Return [X, Y] of the center of cell containing provided text 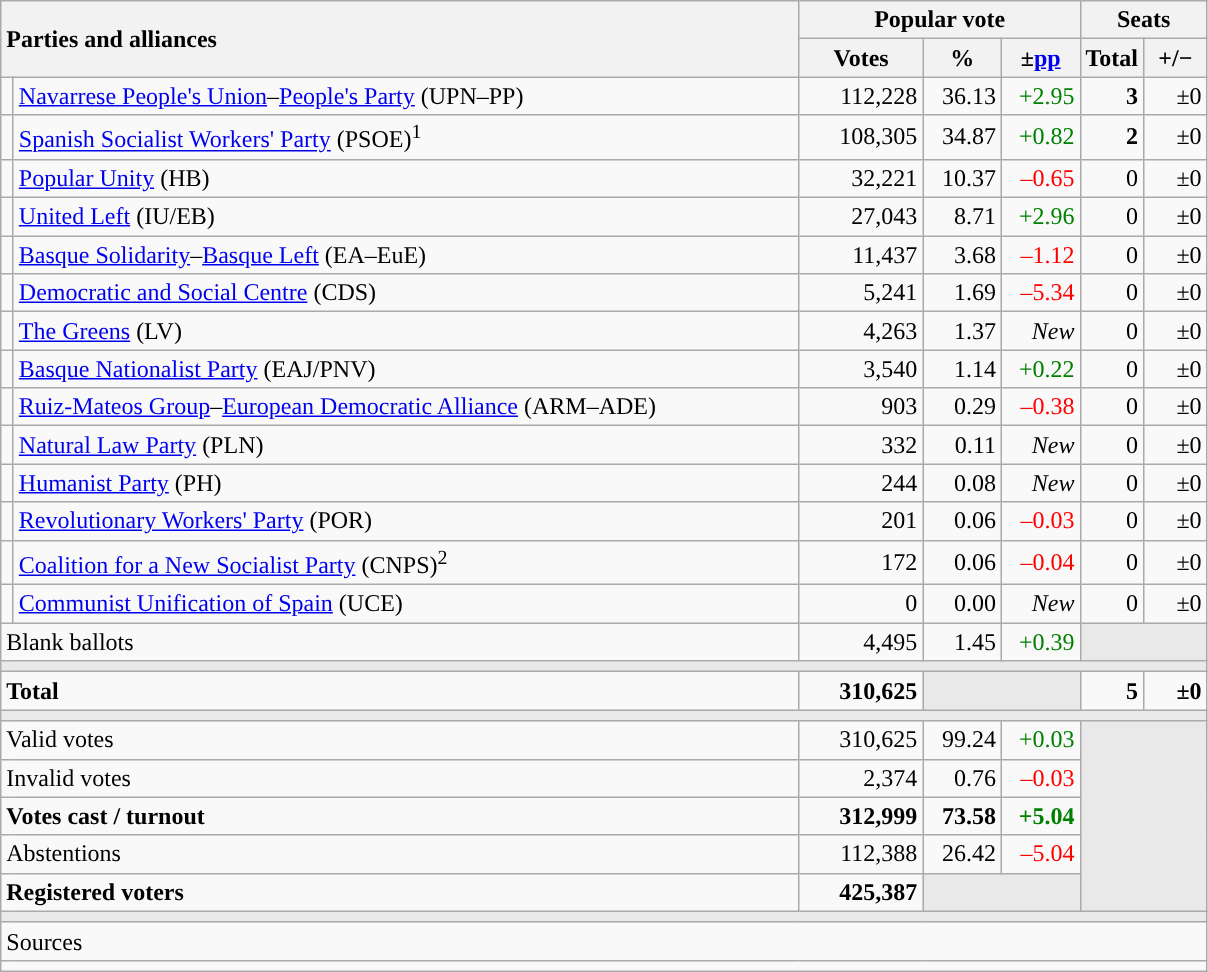
Basque Nationalist Party (EAJ/PNV) [406, 369]
Popular vote [940, 20]
+2.95 [1040, 96]
–5.34 [1040, 293]
8.71 [962, 217]
Votes cast / turnout [400, 816]
Invalid votes [400, 778]
Navarrese People's Union–People's Party (UPN–PP) [406, 96]
Abstentions [400, 854]
–0.04 [1040, 562]
27,043 [861, 217]
112,228 [861, 96]
Spanish Socialist Workers' Party (PSOE)1 [406, 138]
Natural Law Party (PLN) [406, 445]
108,305 [861, 138]
+2.96 [1040, 217]
2,374 [861, 778]
201 [861, 521]
The Greens (LV) [406, 331]
Coalition for a New Socialist Party (CNPS)2 [406, 562]
Votes [861, 58]
32,221 [861, 178]
1.69 [962, 293]
% [962, 58]
2 [1112, 138]
0.00 [962, 604]
4,495 [861, 642]
244 [861, 483]
332 [861, 445]
312,999 [861, 816]
4,263 [861, 331]
Ruiz-Mateos Group–European Democratic Alliance (ARM–ADE) [406, 407]
–5.04 [1040, 854]
0.29 [962, 407]
36.13 [962, 96]
11,437 [861, 255]
1.45 [962, 642]
–0.65 [1040, 178]
3,540 [861, 369]
5,241 [861, 293]
United Left (IU/EB) [406, 217]
3 [1112, 96]
Blank ballots [400, 642]
73.58 [962, 816]
3.68 [962, 255]
5 [1112, 691]
±pp [1040, 58]
Popular Unity (HB) [406, 178]
26.42 [962, 854]
Registered voters [400, 892]
Valid votes [400, 740]
Seats [1144, 20]
34.87 [962, 138]
Humanist Party (PH) [406, 483]
+0.22 [1040, 369]
903 [861, 407]
Parties and alliances [400, 39]
–1.12 [1040, 255]
1.14 [962, 369]
Revolutionary Workers' Party (POR) [406, 521]
+0.82 [1040, 138]
0.76 [962, 778]
+5.04 [1040, 816]
–0.38 [1040, 407]
0.08 [962, 483]
Democratic and Social Centre (CDS) [406, 293]
0.11 [962, 445]
+0.39 [1040, 642]
10.37 [962, 178]
112,388 [861, 854]
172 [861, 562]
99.24 [962, 740]
+/− [1176, 58]
+0.03 [1040, 740]
425,387 [861, 892]
Communist Unification of Spain (UCE) [406, 604]
Sources [604, 941]
Basque Solidarity–Basque Left (EA–EuE) [406, 255]
1.37 [962, 331]
